Locate the cell with the specified text and output its (x, y) center coordinate. 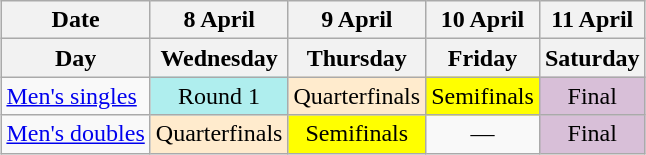
8 April (219, 20)
Date (76, 20)
Day (76, 58)
Men's doubles (76, 134)
9 April (357, 20)
11 April (592, 20)
Round 1 (219, 96)
10 April (483, 20)
Saturday (592, 58)
Friday (483, 58)
Men's singles (76, 96)
Wednesday (219, 58)
Thursday (357, 58)
— (483, 134)
